Capture the cell that displays the provided text and extract its [x, y] central coordinate. 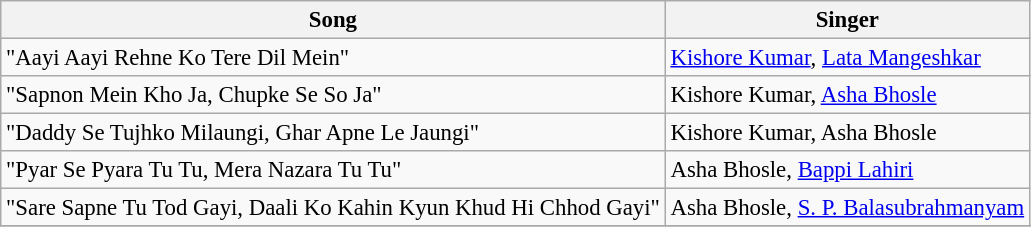
"Daddy Se Tujhko Milaungi, Ghar Apne Le Jaungi" [333, 133]
Asha Bhosle, Bappi Lahiri [847, 170]
"Pyar Se Pyara Tu Tu, Mera Nazara Tu Tu" [333, 170]
"Sare Sapne Tu Tod Gayi, Daali Ko Kahin Kyun Khud Hi Chhod Gayi" [333, 208]
Singer [847, 20]
"Sapnon Mein Kho Ja, Chupke Se So Ja" [333, 95]
Song [333, 20]
"Aayi Aayi Rehne Ko Tere Dil Mein" [333, 58]
Asha Bhosle, S. P. Balasubrahmanyam [847, 208]
Kishore Kumar, Lata Mangeshkar [847, 58]
